Return the (x, y) coordinate for the center point of the cell that contains the specified text.  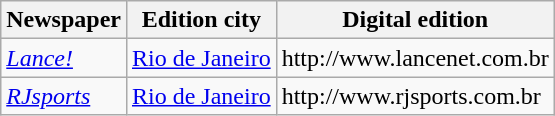
http://www.lancenet.com.br (415, 58)
RJsports (64, 96)
Edition city (201, 20)
Newspaper (64, 20)
http://www.rjsports.com.br (415, 96)
Digital edition (415, 20)
Lance! (64, 58)
